Locate the cell with the specified text and output its (x, y) center coordinate. 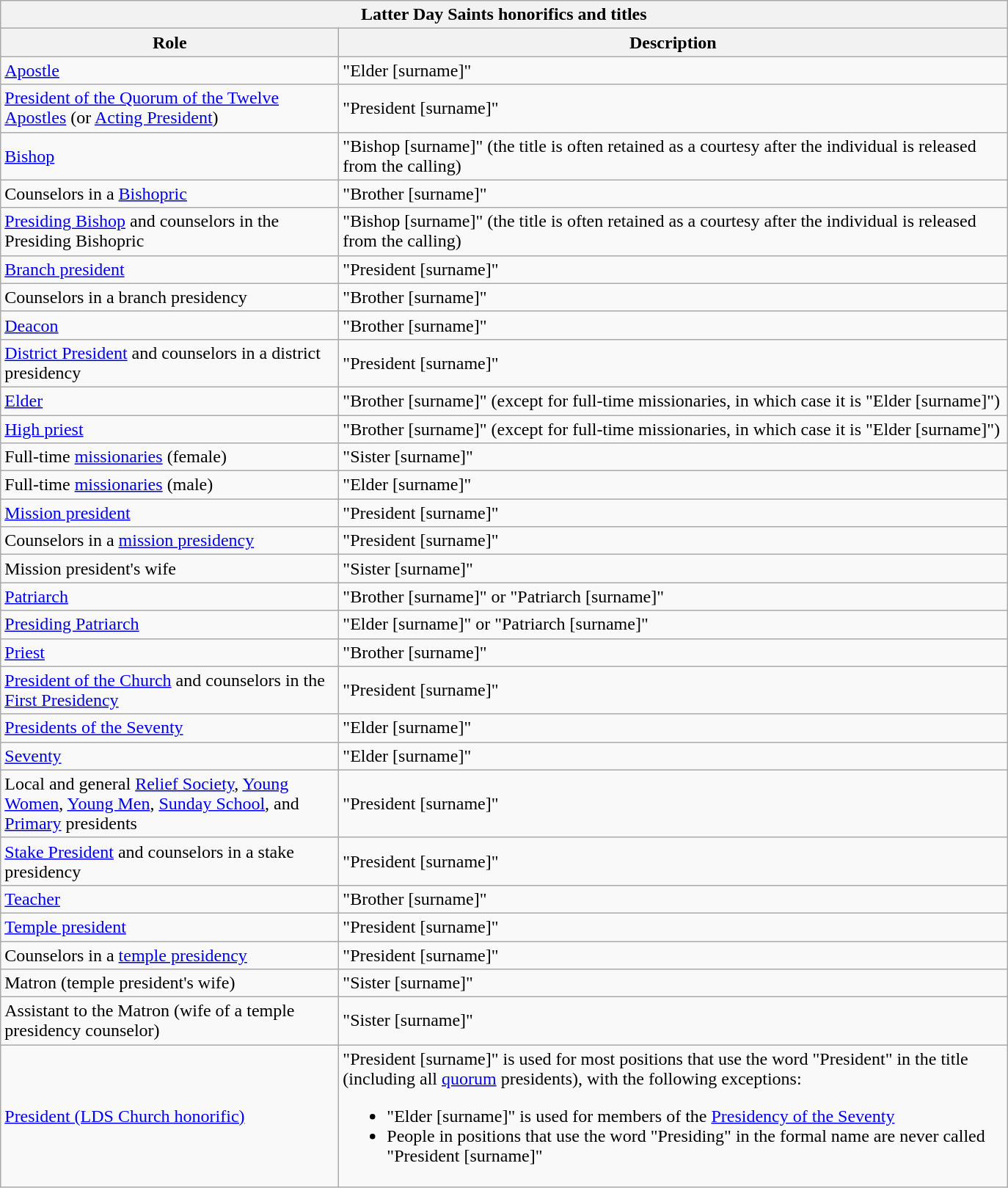
Presidents of the Seventy (170, 728)
Counselors in a branch presidency (170, 297)
President (LDS Church honorific) (170, 1116)
Branch president (170, 269)
Full-time missionaries (male) (170, 485)
Deacon (170, 325)
District President and counselors in a district presidency (170, 362)
President of the Quorum of the Twelve Apostles (or Acting President) (170, 109)
Counselors in a Bishopric (170, 194)
Patriarch (170, 597)
Counselors in a temple presidency (170, 955)
"Brother [surname]" or "Patriarch [surname]" (673, 597)
Mission president (170, 513)
Apostle (170, 70)
Full-time missionaries (female) (170, 457)
Role (170, 43)
Counselors in a mission presidency (170, 541)
Assistant to the Matron (wife of a temple presidency counselor) (170, 1021)
Presiding Bishop and counselors in the Presiding Bishopric (170, 232)
Stake President and counselors in a stake presidency (170, 861)
Seventy (170, 756)
Elder (170, 401)
Mission president's wife (170, 569)
Priest (170, 652)
Local and general Relief Society, Young Women, Young Men, Sunday School, and Primary presidents (170, 803)
Presiding Patriarch (170, 624)
High priest (170, 429)
"Elder [surname]" or "Patriarch [surname]" (673, 624)
President of the Church and counselors in the First Presidency (170, 690)
Temple president (170, 927)
Description (673, 43)
Bishop (170, 156)
Teacher (170, 899)
Latter Day Saints honorifics and titles (504, 15)
Matron (temple president's wife) (170, 983)
